Return the [x, y] coordinate for the center point of the cell that contains the specified text.  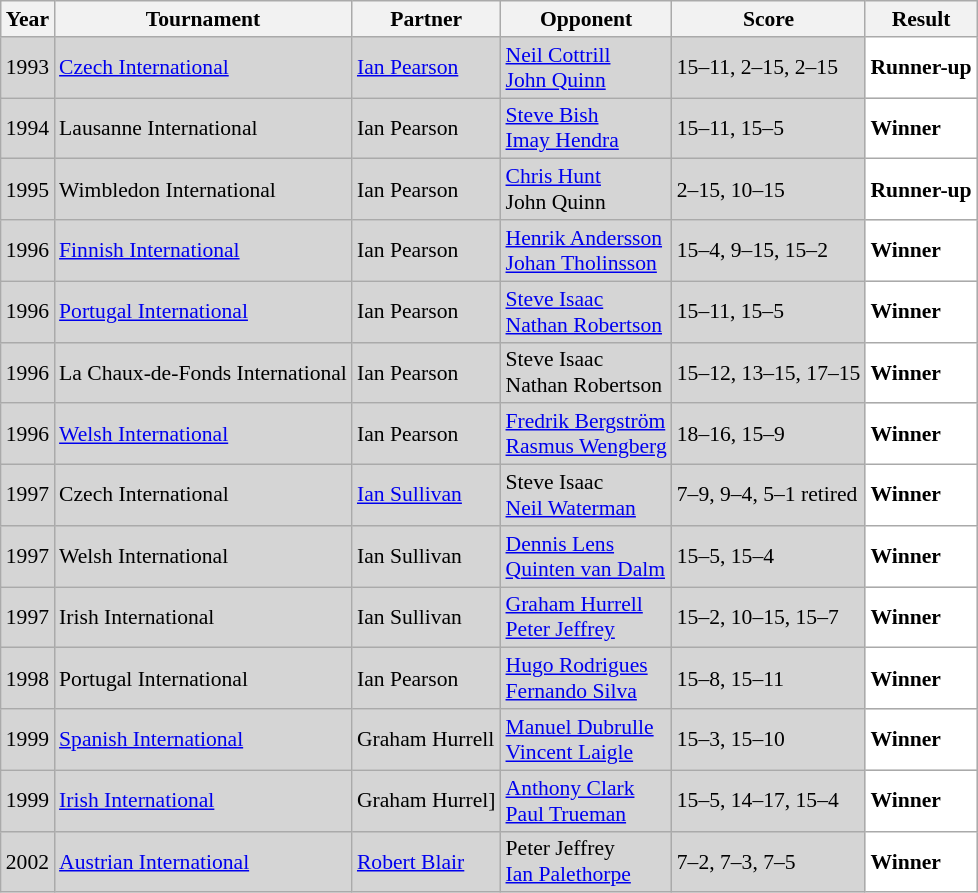
2002 [28, 862]
Partner [426, 19]
Peter Jeffrey Ian Palethorpe [586, 862]
1994 [28, 128]
15–5, 14–17, 15–4 [769, 800]
Austrian International [203, 862]
Anthony Clark Paul Trueman [586, 800]
15–2, 10–15, 15–7 [769, 618]
1998 [28, 678]
15–12, 13–15, 17–15 [769, 372]
7–2, 7–3, 7–5 [769, 862]
Steve Bish Imay Hendra [586, 128]
Lausanne International [203, 128]
Graham Hurrel] [426, 800]
Year [28, 19]
Robert Blair [426, 862]
Opponent [586, 19]
Dennis Lens Quinten van Dalm [586, 556]
1995 [28, 190]
Graham Hurrell Peter Jeffrey [586, 618]
Tournament [203, 19]
2–15, 10–15 [769, 190]
Fredrik Bergström Rasmus Wengberg [586, 434]
Neil Cottrill John Quinn [586, 68]
Steve Isaac Neil Waterman [586, 496]
La Chaux-de-Fonds International [203, 372]
18–16, 15–9 [769, 434]
Manuel Dubrulle Vincent Laigle [586, 740]
Henrik Andersson Johan Tholinsson [586, 250]
15–3, 15–10 [769, 740]
15–4, 9–15, 15–2 [769, 250]
Graham Hurrell [426, 740]
Hugo Rodrigues Fernando Silva [586, 678]
Finnish International [203, 250]
1993 [28, 68]
15–5, 15–4 [769, 556]
Result [920, 19]
Score [769, 19]
15–11, 2–15, 2–15 [769, 68]
Wimbledon International [203, 190]
Spanish International [203, 740]
Chris Hunt John Quinn [586, 190]
15–8, 15–11 [769, 678]
7–9, 9–4, 5–1 retired [769, 496]
